Detect which cell encompasses the target text, then output its [X, Y] center coordinate. 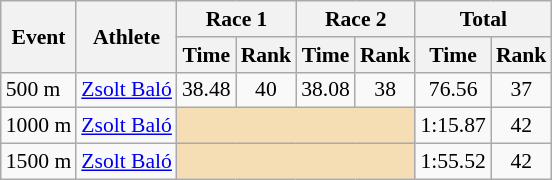
38 [386, 90]
76.56 [452, 90]
1:15.87 [452, 126]
1:55.52 [452, 162]
40 [266, 90]
1500 m [38, 162]
Total [483, 19]
Race 2 [356, 19]
500 m [38, 90]
38.08 [326, 90]
37 [522, 90]
Athlete [126, 36]
Race 1 [236, 19]
Event [38, 36]
1000 m [38, 126]
38.48 [206, 90]
